Scan for the cell matching the given text and deliver its [X, Y] coordinate at center. 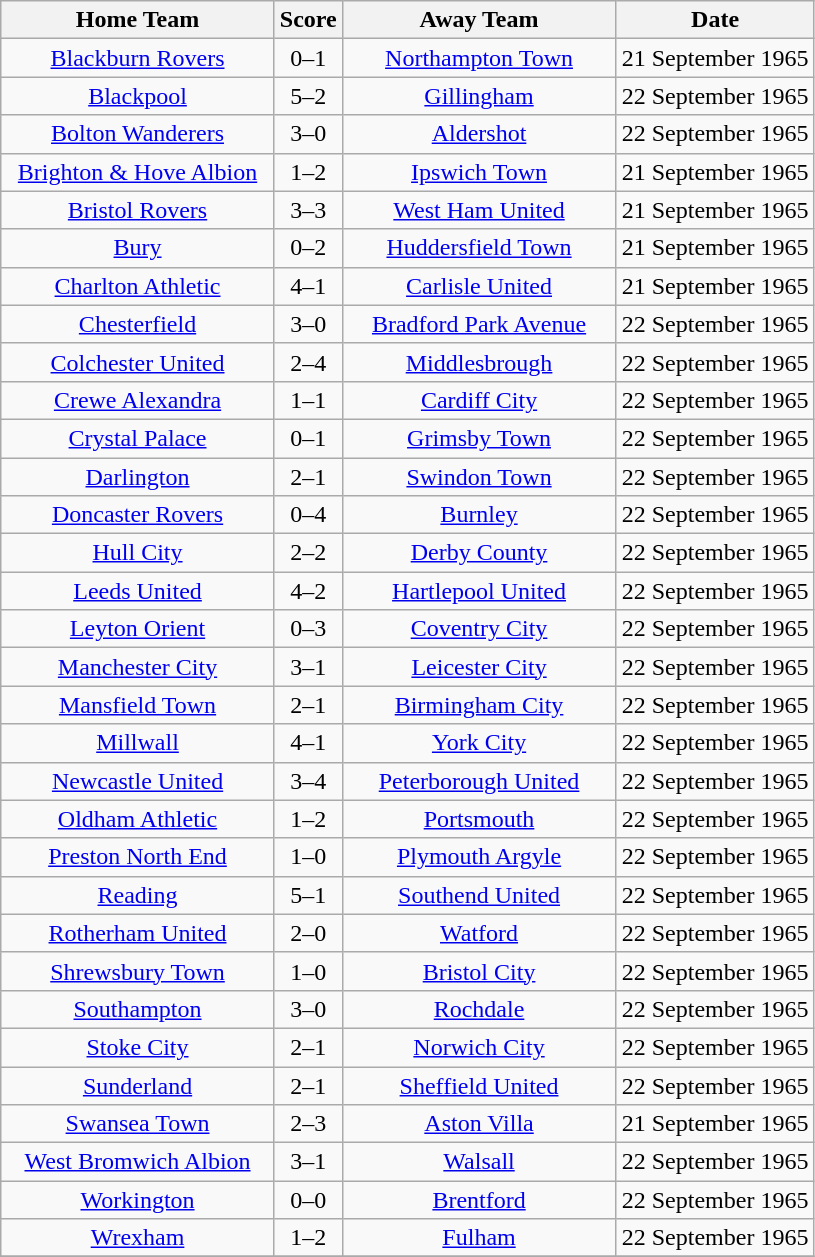
Rochdale [479, 1009]
Aldershot [479, 134]
Preston North End [138, 857]
Bradford Park Avenue [479, 324]
Charlton Athletic [138, 286]
2–2 [308, 553]
Bristol City [479, 971]
Manchester City [138, 667]
Newcastle United [138, 781]
0–2 [308, 248]
Hartlepool United [479, 591]
0–3 [308, 629]
Away Team [479, 20]
Date [716, 20]
Derby County [479, 553]
Stoke City [138, 1047]
Burnley [479, 515]
3–3 [308, 210]
Home Team [138, 20]
0–4 [308, 515]
1–1 [308, 400]
Sunderland [138, 1085]
Swindon Town [479, 477]
Plymouth Argyle [479, 857]
Cardiff City [479, 400]
2–3 [308, 1124]
Leeds United [138, 591]
Bristol Rovers [138, 210]
Norwich City [479, 1047]
Swansea Town [138, 1124]
Aston Villa [479, 1124]
Leicester City [479, 667]
5–2 [308, 96]
0–0 [308, 1200]
Southampton [138, 1009]
Sheffield United [479, 1085]
Carlisle United [479, 286]
Workington [138, 1200]
Rotherham United [138, 933]
Crystal Palace [138, 438]
5–1 [308, 895]
4–2 [308, 591]
Reading [138, 895]
Grimsby Town [479, 438]
2–0 [308, 933]
Gillingham [479, 96]
Portsmouth [479, 819]
West Bromwich Albion [138, 1162]
Doncaster Rovers [138, 515]
Birmingham City [479, 705]
Bury [138, 248]
Coventry City [479, 629]
Millwall [138, 743]
Northampton Town [479, 58]
Darlington [138, 477]
Shrewsbury Town [138, 971]
Brighton & Hove Albion [138, 172]
Middlesbrough [479, 362]
Bolton Wanderers [138, 134]
2–4 [308, 362]
York City [479, 743]
Blackburn Rovers [138, 58]
Wrexham [138, 1238]
Fulham [479, 1238]
Southend United [479, 895]
Mansfield Town [138, 705]
Leyton Orient [138, 629]
Score [308, 20]
Walsall [479, 1162]
Crewe Alexandra [138, 400]
Chesterfield [138, 324]
Ipswich Town [479, 172]
Watford [479, 933]
Brentford [479, 1200]
Oldham Athletic [138, 819]
Huddersfield Town [479, 248]
Colchester United [138, 362]
3–4 [308, 781]
Hull City [138, 553]
Peterborough United [479, 781]
West Ham United [479, 210]
Blackpool [138, 96]
